Scan for the cell matching the given text and deliver its [X, Y] coordinate at center. 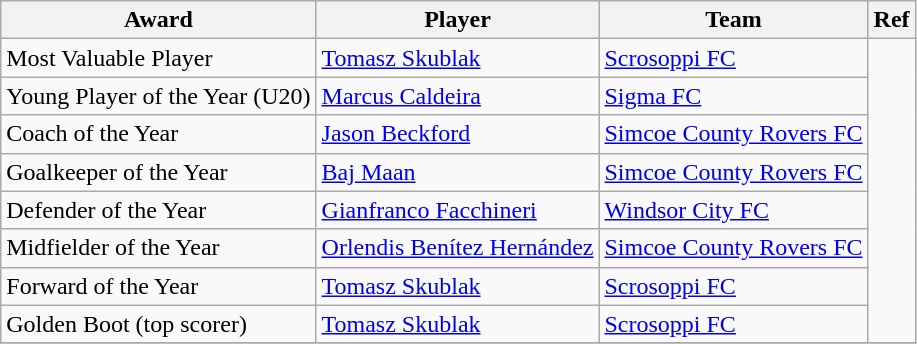
Most Valuable Player [158, 58]
Ref [892, 20]
Coach of the Year [158, 134]
Award [158, 20]
Golden Boot (top scorer) [158, 324]
Marcus Caldeira [458, 96]
Young Player of the Year (U20) [158, 96]
Goalkeeper of the Year [158, 172]
Sigma FC [734, 96]
Midfielder of the Year [158, 248]
Baj Maan [458, 172]
Windsor City FC [734, 210]
Gianfranco Facchineri [458, 210]
Player [458, 20]
Forward of the Year [158, 286]
Defender of the Year [158, 210]
Team [734, 20]
Jason Beckford [458, 134]
Orlendis Benítez Hernández [458, 248]
